Return the (X, Y) coordinate for the center point of the cell that contains the specified text.  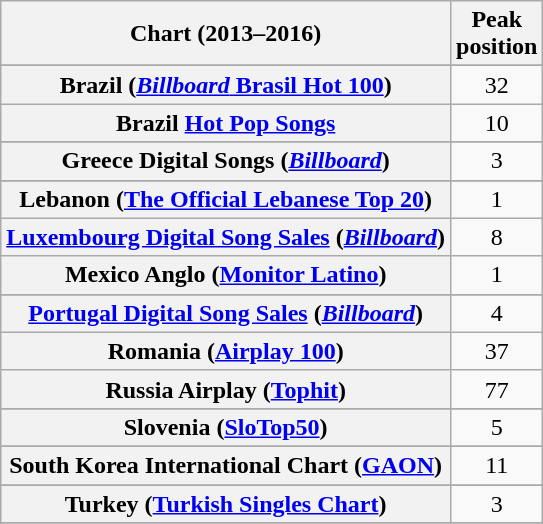
10 (497, 123)
Lebanon (The Official Lebanese Top 20) (226, 199)
8 (497, 237)
37 (497, 351)
Russia Airplay (Tophit) (226, 389)
Brazil (Billboard Brasil Hot 100) (226, 85)
Slovenia (SloTop50) (226, 427)
32 (497, 85)
Portugal Digital Song Sales (Billboard) (226, 313)
5 (497, 427)
11 (497, 465)
77 (497, 389)
Luxembourg Digital Song Sales (Billboard) (226, 237)
Mexico Anglo (Monitor Latino) (226, 275)
4 (497, 313)
South Korea International Chart (GAON) (226, 465)
Chart (2013–2016) (226, 34)
Brazil Hot Pop Songs (226, 123)
Greece Digital Songs (Billboard) (226, 161)
Turkey (Turkish Singles Chart) (226, 503)
Romania (Airplay 100) (226, 351)
Peakposition (497, 34)
